Output the (X, Y) coordinate of the center of the cell containing the given text.  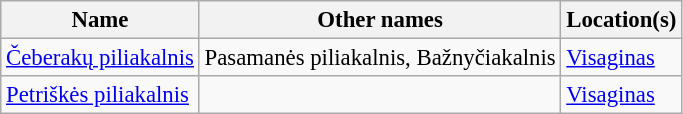
Location(s) (622, 20)
Name (100, 20)
Čeberakų piliakalnis (100, 58)
Pasamanės piliakalnis, Bažnyčiakalnis (380, 58)
Petriškės piliakalnis (100, 95)
Other names (380, 20)
